Locate the cell with the specified text and output its (x, y) center coordinate. 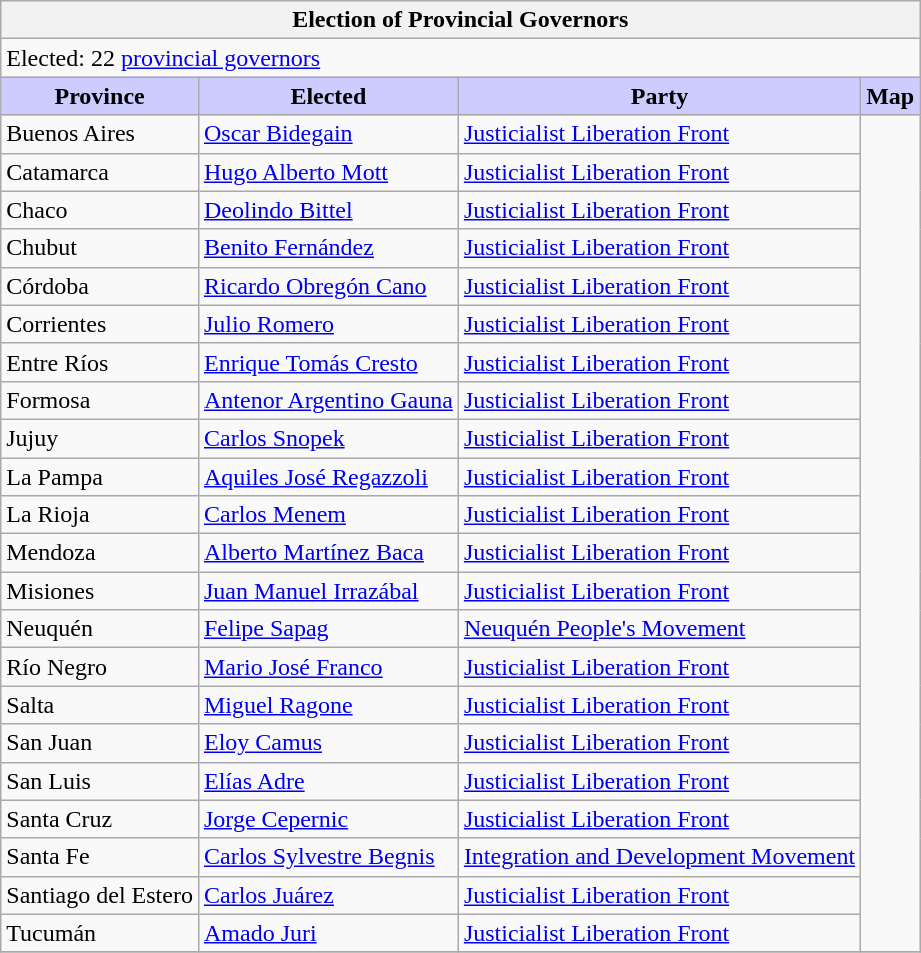
Miguel Ragone (328, 705)
Alberto Martínez Baca (328, 553)
La Rioja (100, 515)
Mario José Franco (328, 667)
Misiones (100, 591)
Carlos Menem (328, 515)
Eloy Camus (328, 743)
Felipe Sapag (328, 629)
Election of Provincial Governors (460, 20)
Carlos Sylvestre Begnis (328, 857)
Río Negro (100, 667)
La Pampa (100, 477)
Party (659, 96)
Corrientes (100, 324)
Map (890, 96)
Santa Fe (100, 857)
Hugo Alberto Mott (328, 172)
Amado Juri (328, 933)
Integration and Development Movement (659, 857)
San Luis (100, 781)
Ricardo Obregón Cano (328, 286)
Neuquén (100, 629)
Córdoba (100, 286)
Elected (328, 96)
Benito Fernández (328, 248)
Jorge Cepernic (328, 819)
Oscar Bidegain (328, 134)
Julio Romero (328, 324)
Juan Manuel Irrazábal (328, 591)
Antenor Argentino Gauna (328, 400)
Carlos Snopek (328, 438)
Neuquén People's Movement (659, 629)
Mendoza (100, 553)
Salta (100, 705)
Formosa (100, 400)
Santa Cruz (100, 819)
Catamarca (100, 172)
Chubut (100, 248)
Elected: 22 provincial governors (460, 58)
Buenos Aires (100, 134)
Carlos Juárez (328, 895)
Enrique Tomás Cresto (328, 362)
Jujuy (100, 438)
Tucumán (100, 933)
Aquiles José Regazzoli (328, 477)
Elías Adre (328, 781)
Entre Ríos (100, 362)
Santiago del Estero (100, 895)
Deolindo Bittel (328, 210)
Chaco (100, 210)
San Juan (100, 743)
Province (100, 96)
